Pinpoint the cell where the given text exists, returning its [X, Y] midpoint coordinate. 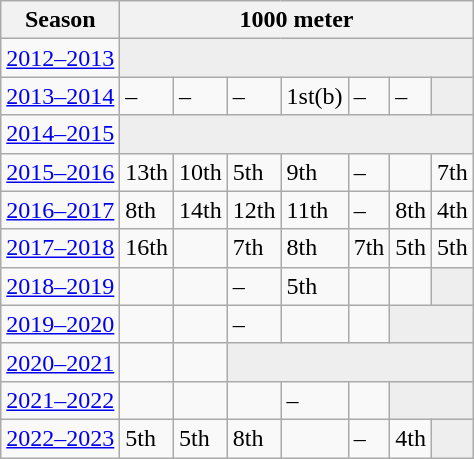
2018–2019 [60, 286]
2014–2015 [60, 134]
2022–2023 [60, 438]
12th [254, 210]
9th [314, 172]
1000 meter [297, 20]
13th [147, 172]
1st(b) [314, 96]
14th [201, 210]
2020–2021 [60, 362]
2019–2020 [60, 324]
16th [147, 248]
2016–2017 [60, 210]
2021–2022 [60, 400]
2013–2014 [60, 96]
2012–2013 [60, 58]
11th [314, 210]
10th [201, 172]
2015–2016 [60, 172]
Season [60, 20]
2017–2018 [60, 248]
